Find where the given text appears and provide that cell's center as (x, y) coordinate. 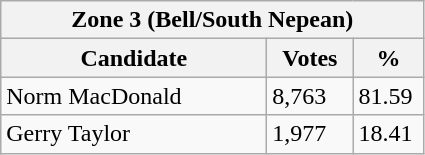
Votes (310, 58)
Zone 3 (Bell/South Nepean) (212, 20)
Candidate (134, 58)
% (388, 58)
8,763 (310, 96)
81.59 (388, 96)
18.41 (388, 134)
1,977 (310, 134)
Norm MacDonald (134, 96)
Gerry Taylor (134, 134)
